From the cell containing the given text, extract its center point as [X, Y] coordinate. 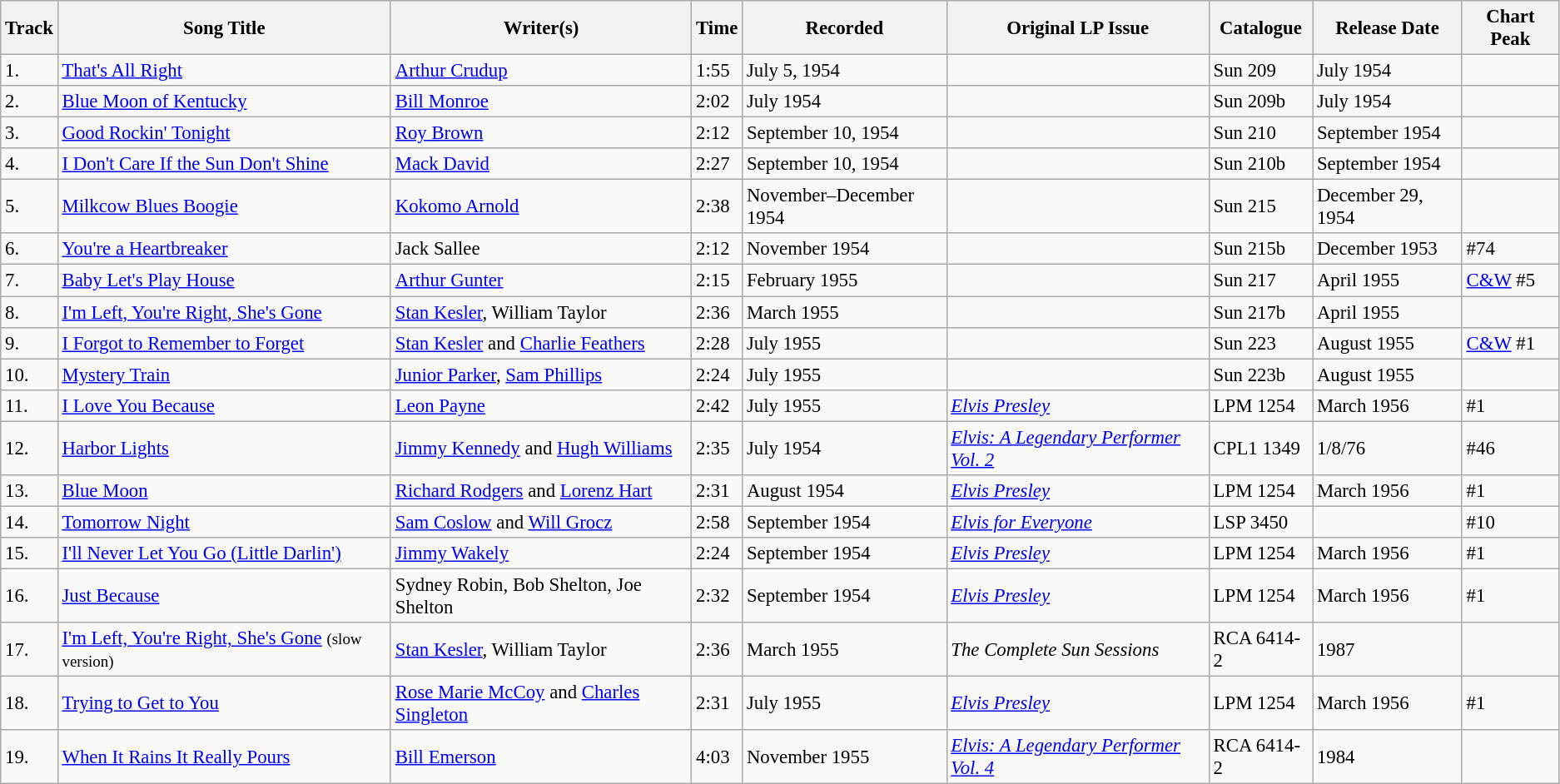
11. [29, 405]
LSP 3450 [1260, 522]
Sun 209b [1260, 102]
2:58 [718, 522]
#74 [1510, 249]
3. [29, 133]
4. [29, 164]
Sun 215 [1260, 206]
2:35 [718, 448]
Bill Emerson [541, 757]
Jack Sallee [541, 249]
When It Rains It Really Pours [224, 757]
That's All Right [224, 71]
Kokomo Arnold [541, 206]
Roy Brown [541, 133]
2:32 [718, 596]
I Forgot to Remember to Forget [224, 343]
Recorded [844, 28]
Rose Marie McCoy and Charles Singleton [541, 704]
Time [718, 28]
1987 [1388, 649]
Richard Rodgers and Lorenz Hart [541, 491]
Trying to Get to You [224, 704]
2:02 [718, 102]
Junior Parker, Sam Phillips [541, 375]
2:15 [718, 280]
Sun 217b [1260, 312]
Sun 223b [1260, 375]
1. [29, 71]
10. [29, 375]
February 1955 [844, 280]
1984 [1388, 757]
2:27 [718, 164]
Tomorrow Night [224, 522]
2. [29, 102]
Elvis: A Legendary Performer Vol. 2 [1077, 448]
17. [29, 649]
CPL1 1349 [1260, 448]
Stan Kesler and Charlie Feathers [541, 343]
July 5, 1954 [844, 71]
15. [29, 553]
Elvis for Everyone [1077, 522]
1/8/76 [1388, 448]
Jimmy Kennedy and Hugh Williams [541, 448]
Sun 223 [1260, 343]
Sydney Robin, Bob Shelton, Joe Shelton [541, 596]
Sun 215b [1260, 249]
I'll Never Let You Go (Little Darlin') [224, 553]
Track [29, 28]
7. [29, 280]
Mystery Train [224, 375]
November–December 1954 [844, 206]
19. [29, 757]
I'm Left, You're Right, She's Gone [224, 312]
November 1955 [844, 757]
14. [29, 522]
Sun 210b [1260, 164]
Milkcow Blues Boogie [224, 206]
Sun 209 [1260, 71]
Bill Monroe [541, 102]
#46 [1510, 448]
Catalogue [1260, 28]
Blue Moon [224, 491]
1:55 [718, 71]
Original LP Issue [1077, 28]
Baby Let's Play House [224, 280]
Song Title [224, 28]
I Love You Because [224, 405]
December 1953 [1388, 249]
Arthur Gunter [541, 280]
The Complete Sun Sessions [1077, 649]
2:42 [718, 405]
5. [29, 206]
9. [29, 343]
6. [29, 249]
13. [29, 491]
#10 [1510, 522]
2:38 [718, 206]
You're a Heartbreaker [224, 249]
8. [29, 312]
Jimmy Wakely [541, 553]
Sun 217 [1260, 280]
Leon Payne [541, 405]
Harbor Lights [224, 448]
4:03 [718, 757]
Just Because [224, 596]
Elvis: A Legendary Performer Vol. 4 [1077, 757]
Sun 210 [1260, 133]
I Don't Care If the Sun Don't Shine [224, 164]
November 1954 [844, 249]
12. [29, 448]
Blue Moon of Kentucky [224, 102]
Sam Coslow and Will Grocz [541, 522]
Release Date [1388, 28]
I'm Left, You're Right, She's Gone (slow version) [224, 649]
16. [29, 596]
Mack David [541, 164]
December 29, 1954 [1388, 206]
C&W #1 [1510, 343]
C&W #5 [1510, 280]
2:28 [718, 343]
Writer(s) [541, 28]
August 1954 [844, 491]
Good Rockin' Tonight [224, 133]
Chart Peak [1510, 28]
Arthur Crudup [541, 71]
18. [29, 704]
